Return the [x, y] coordinate for the center point of the cell that contains the specified text.  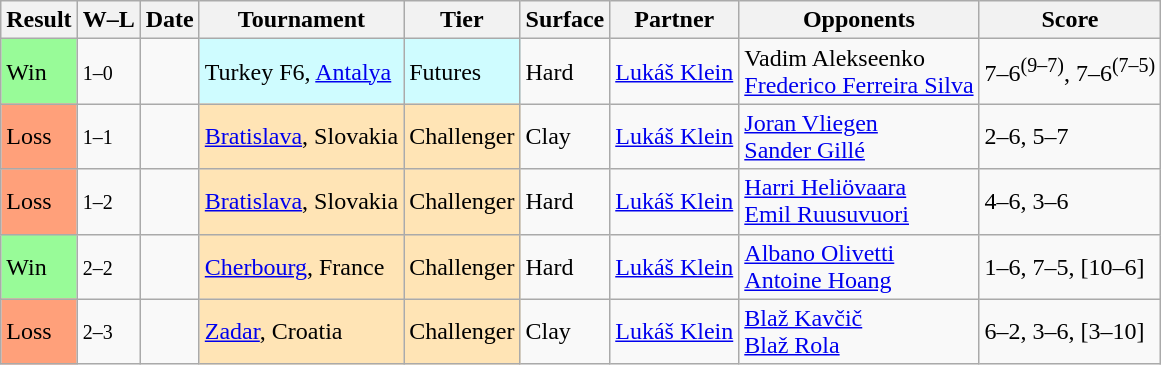
Zadar, Croatia [301, 332]
Result [39, 20]
2–2 [108, 266]
W–L [108, 20]
Score [1070, 20]
Date [170, 20]
Harri Heliövaara Emil Ruusuvuori [859, 202]
Surface [565, 20]
Joran Vliegen Sander Gillé [859, 136]
Albano Olivetti Antoine Hoang [859, 266]
7–6(9–7), 7–6(7–5) [1070, 72]
Tournament [301, 20]
Opponents [859, 20]
6–2, 3–6, [3–10] [1070, 332]
1–2 [108, 202]
2–3 [108, 332]
Partner [674, 20]
1–6, 7–5, [10–6] [1070, 266]
1–0 [108, 72]
2–6, 5–7 [1070, 136]
Futures [462, 72]
Turkey F6, Antalya [301, 72]
Vadim Alekseenko Frederico Ferreira Silva [859, 72]
Cherbourg, France [301, 266]
Blaž Kavčič Blaž Rola [859, 332]
Tier [462, 20]
1–1 [108, 136]
4–6, 3–6 [1070, 202]
